Scan for the cell matching the given text and deliver its [X, Y] coordinate at center. 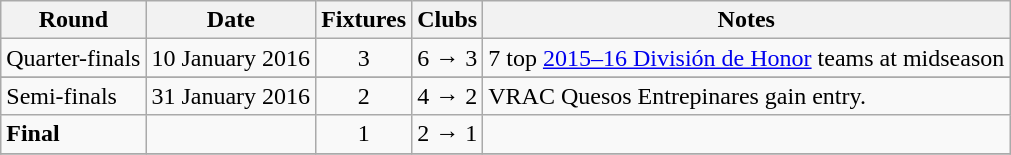
Round [74, 20]
10 January 2016 [231, 58]
7 top 2015–16 División de Honor teams at midseason [746, 58]
4 → 2 [448, 96]
Clubs [448, 20]
31 January 2016 [231, 96]
3 [364, 58]
Semi-finals [74, 96]
Notes [746, 20]
6 → 3 [448, 58]
1 [364, 134]
Quarter-finals [74, 58]
2 → 1 [448, 134]
Date [231, 20]
2 [364, 96]
VRAC Quesos Entrepinares gain entry. [746, 96]
Final [74, 134]
Fixtures [364, 20]
